Return the [x, y] coordinate for the center point of the cell that contains the specified text.  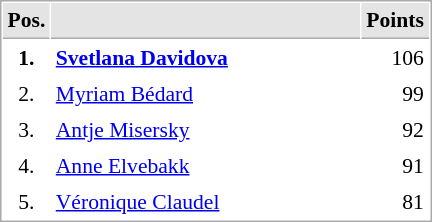
Antje Misersky [206, 129]
Svetlana Davidova [206, 57]
3. [26, 129]
Points [396, 21]
92 [396, 129]
4. [26, 165]
Pos. [26, 21]
Anne Elvebakk [206, 165]
5. [26, 201]
91 [396, 165]
106 [396, 57]
81 [396, 201]
99 [396, 93]
2. [26, 93]
Véronique Claudel [206, 201]
Myriam Bédard [206, 93]
1. [26, 57]
